Locate the cell with the specified text and output its [x, y] center coordinate. 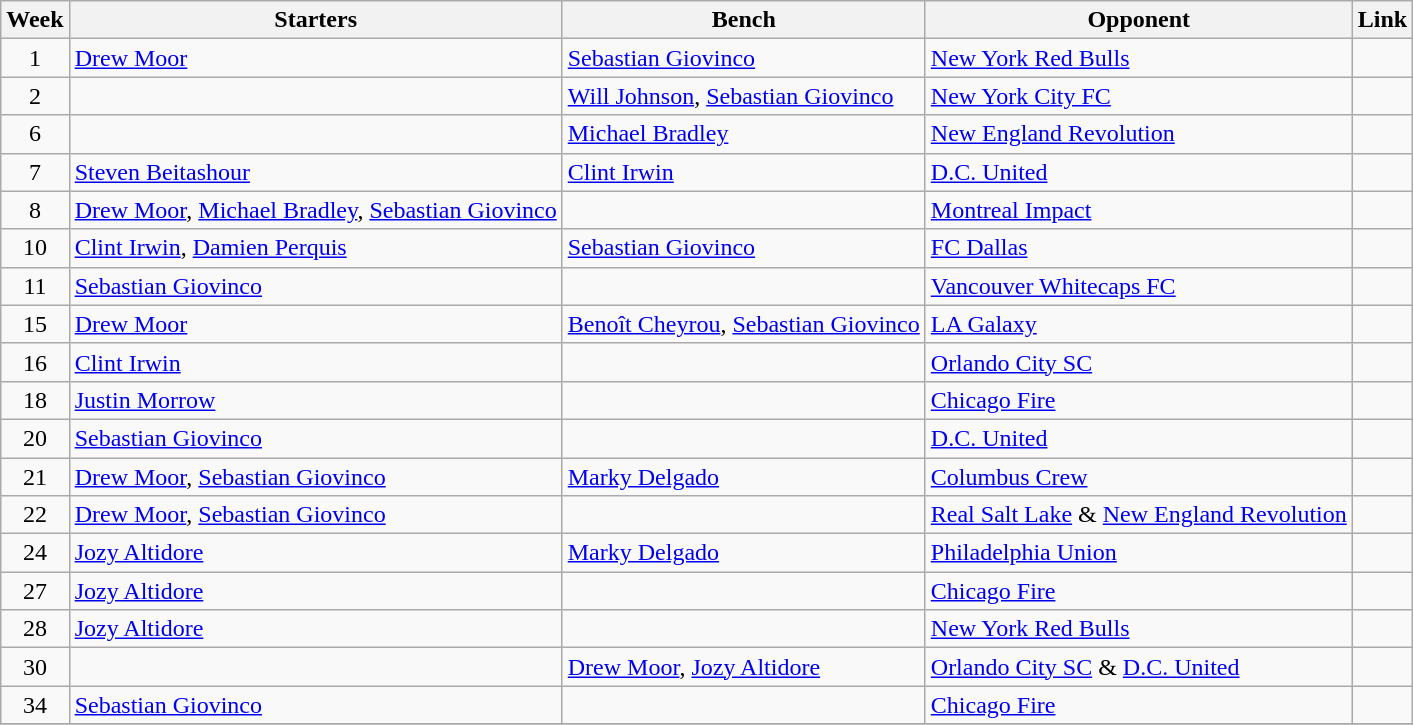
Will Johnson, Sebastian Giovinco [744, 96]
Steven Beitashour [316, 172]
Vancouver Whitecaps FC [1138, 286]
8 [35, 210]
27 [35, 591]
FC Dallas [1138, 248]
Justin Morrow [316, 400]
16 [35, 362]
Week [35, 20]
Real Salt Lake & New England Revolution [1138, 515]
New England Revolution [1138, 134]
1 [35, 58]
Orlando City SC & D.C. United [1138, 667]
24 [35, 553]
Michael Bradley [744, 134]
15 [35, 324]
Philadelphia Union [1138, 553]
2 [35, 96]
30 [35, 667]
Columbus Crew [1138, 477]
10 [35, 248]
Clint Irwin, Damien Perquis [316, 248]
34 [35, 705]
7 [35, 172]
Montreal Impact [1138, 210]
Drew Moor, Jozy Altidore [744, 667]
22 [35, 515]
21 [35, 477]
6 [35, 134]
Link [1382, 20]
Opponent [1138, 20]
Benoît Cheyrou, Sebastian Giovinco [744, 324]
New York City FC [1138, 96]
Starters [316, 20]
18 [35, 400]
20 [35, 438]
LA Galaxy [1138, 324]
Orlando City SC [1138, 362]
Bench [744, 20]
28 [35, 629]
11 [35, 286]
Drew Moor, Michael Bradley, Sebastian Giovinco [316, 210]
